Return (x, y) of the center of cell containing provided text 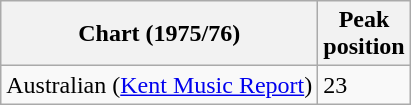
23 (364, 85)
Australian (Kent Music Report) (160, 85)
Chart (1975/76) (160, 34)
Peakposition (364, 34)
